Determine the (X, Y) coordinate at the center of the cell enclosing the given text.  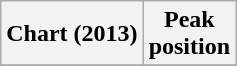
Chart (2013) (72, 34)
Peakposition (189, 34)
